Pinpoint the cell where the given text exists, returning its (X, Y) midpoint coordinate. 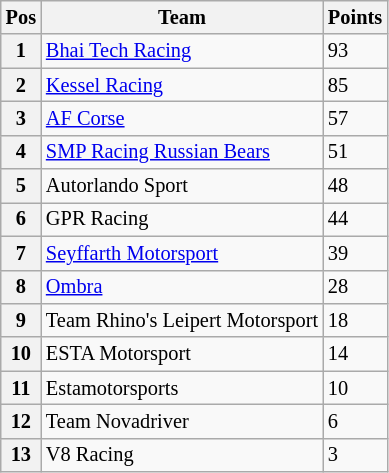
Team Rhino's Leipert Motorsport (182, 320)
Autorlando Sport (182, 186)
13 (21, 455)
Bhai Tech Racing (182, 51)
57 (355, 118)
14 (355, 354)
93 (355, 51)
2 (21, 85)
Ombra (182, 287)
ESTA Motorsport (182, 354)
SMP Racing Russian Bears (182, 152)
51 (355, 152)
Estamotorsports (182, 388)
Team (182, 17)
AF Corse (182, 118)
28 (355, 287)
85 (355, 85)
48 (355, 186)
Seyffarth Motorsport (182, 253)
GPR Racing (182, 219)
4 (21, 152)
5 (21, 186)
44 (355, 219)
39 (355, 253)
7 (21, 253)
11 (21, 388)
18 (355, 320)
Team Novadriver (182, 421)
12 (21, 421)
Kessel Racing (182, 85)
9 (21, 320)
8 (21, 287)
Pos (21, 17)
V8 Racing (182, 455)
1 (21, 51)
Points (355, 17)
